Locate the cell with the specified text and output its [X, Y] center coordinate. 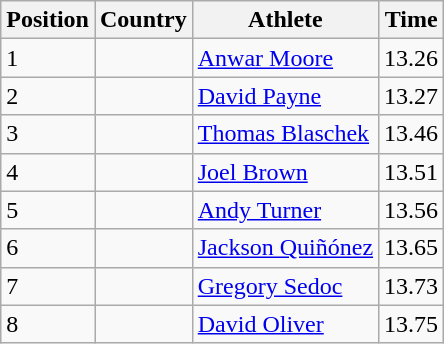
4 [48, 172]
Jackson Quiñónez [285, 248]
David Oliver [285, 324]
13.51 [412, 172]
13.27 [412, 96]
Joel Brown [285, 172]
13.73 [412, 286]
Andy Turner [285, 210]
5 [48, 210]
13.75 [412, 324]
13.26 [412, 58]
Time [412, 20]
Athlete [285, 20]
1 [48, 58]
8 [48, 324]
Position [48, 20]
13.65 [412, 248]
7 [48, 286]
Thomas Blaschek [285, 134]
Country [143, 20]
2 [48, 96]
David Payne [285, 96]
6 [48, 248]
3 [48, 134]
13.46 [412, 134]
13.56 [412, 210]
Anwar Moore [285, 58]
Gregory Sedoc [285, 286]
